Pinpoint the cell where the given text exists, returning its (x, y) midpoint coordinate. 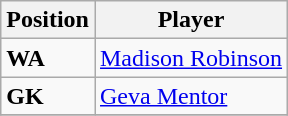
Madison Robinson (190, 58)
Geva Mentor (190, 96)
GK (48, 96)
Player (190, 20)
Position (48, 20)
WA (48, 58)
